Provide the [X, Y] coordinate of the cell's center where the given text is located.  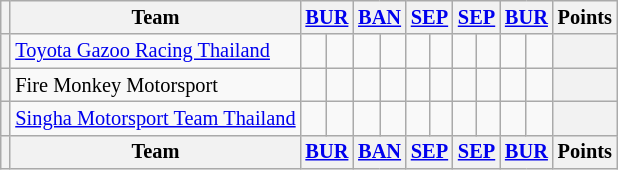
Fire Monkey Motorsport [155, 85]
Singha Motorsport Team Thailand [155, 118]
Toyota Gazoo Racing Thailand [155, 51]
